Return the [x, y] coordinate for the center point of the cell that contains the specified text.  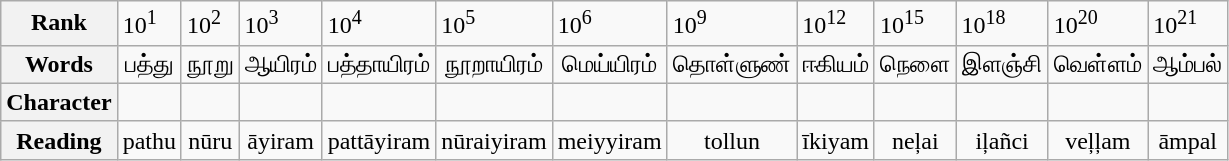
1012 [836, 24]
மெய்யிரம் [610, 64]
101 [149, 24]
தொள்ளுண் [732, 64]
ஆம்பல் [1188, 64]
meiyyiram [610, 140]
நூறாயிரம் [494, 64]
ஈகியம் [836, 64]
106 [610, 24]
104 [379, 24]
iļañci [1002, 140]
நூறு [210, 64]
īkiyam [836, 140]
neļai [915, 140]
Reading [59, 140]
1021 [1188, 24]
103 [280, 24]
nūraiyiram [494, 140]
āyiram [280, 140]
tollun [732, 140]
āmpal [1188, 140]
வெள்ளம் [1098, 64]
105 [494, 24]
109 [732, 24]
102 [210, 24]
பத்து [149, 64]
pathu [149, 140]
நெளை [915, 64]
Character [59, 102]
ஆயிரம் [280, 64]
Rank [59, 24]
1020 [1098, 24]
Words [59, 64]
இளஞ்சி [1002, 64]
1015 [915, 24]
nūru [210, 140]
பத்தாயிரம் [379, 64]
1018 [1002, 24]
pattāyiram [379, 140]
veļļam [1098, 140]
